Return the [X, Y] coordinate for the center point of the cell that contains the specified text.  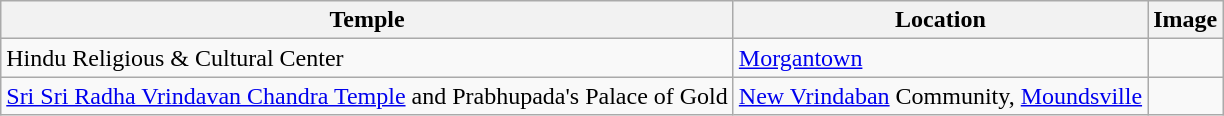
Morgantown [940, 58]
Temple [368, 20]
Sri Sri Radha Vrindavan Chandra Temple and Prabhupada's Palace of Gold [368, 96]
Hindu Religious & Cultural Center [368, 58]
Location [940, 20]
New Vrindaban Community, Moundsville [940, 96]
Image [1186, 20]
